Return the [x, y] coordinate for the center point of the cell that contains the specified text.  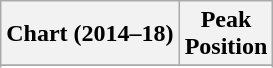
Peak Position [226, 34]
Chart (2014–18) [90, 34]
